Capture the cell that displays the provided text and extract its (X, Y) central coordinate. 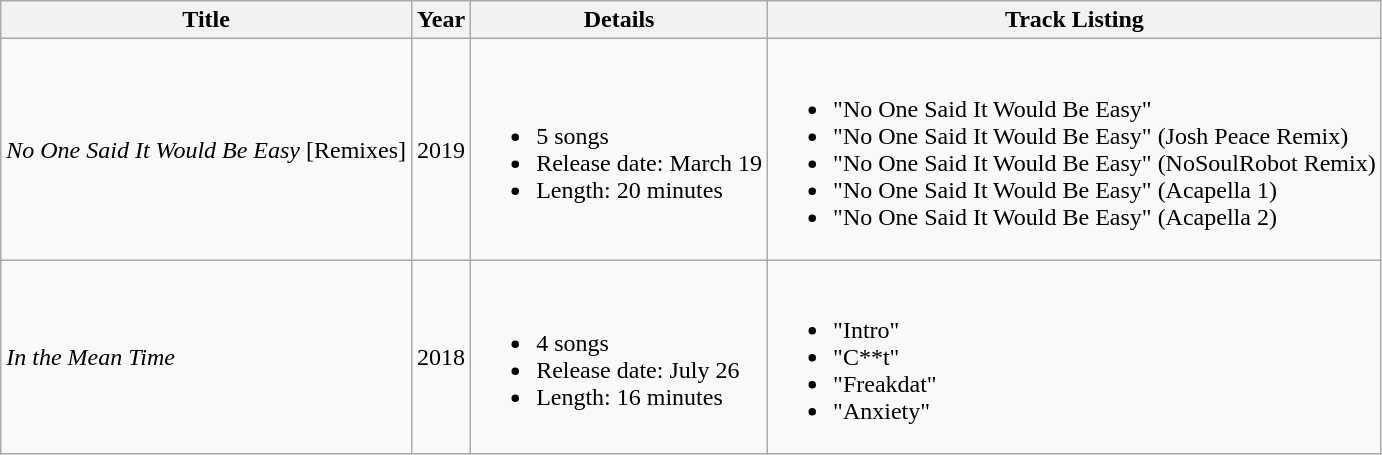
Track Listing (1075, 20)
2019 (442, 150)
No One Said It Would Be Easy [Remixes] (206, 150)
5 songsRelease date: March 19Length: 20 minutes (620, 150)
"Intro""C**t""Freakdat""Anxiety" (1075, 357)
Details (620, 20)
In the Mean Time (206, 357)
Year (442, 20)
2018 (442, 357)
Title (206, 20)
4 songsRelease date: July 26Length: 16 minutes (620, 357)
